Find where the given text appears and provide that cell's center as [x, y] coordinate. 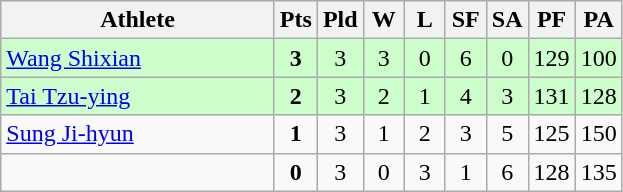
Athlete [138, 20]
PA [598, 20]
129 [552, 58]
PF [552, 20]
5 [507, 134]
Wang Shixian [138, 58]
SA [507, 20]
131 [552, 96]
Pld [340, 20]
125 [552, 134]
W [384, 20]
100 [598, 58]
Sung Ji-hyun [138, 134]
135 [598, 172]
4 [466, 96]
L [424, 20]
Pts [296, 20]
150 [598, 134]
SF [466, 20]
Tai Tzu-ying [138, 96]
